Return the (X, Y) coordinate for the center point of the cell that contains the specified text.  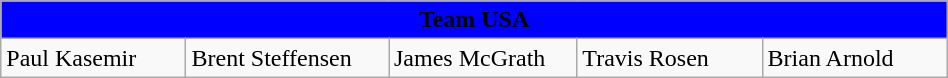
Paul Kasemir (94, 58)
James McGrath (482, 58)
Team USA (474, 20)
Travis Rosen (670, 58)
Brian Arnold (854, 58)
Brent Steffensen (288, 58)
